Determine the [x, y] coordinate at the center of the cell enclosing the given text.  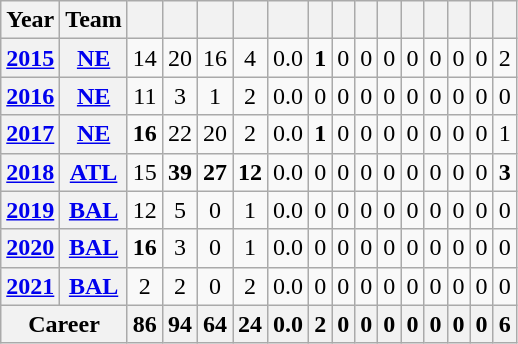
27 [214, 172]
15 [144, 172]
11 [144, 96]
4 [250, 58]
64 [214, 324]
94 [180, 324]
14 [144, 58]
2016 [30, 96]
2018 [30, 172]
ATL [94, 172]
5 [180, 210]
6 [504, 324]
Career [64, 324]
Year [30, 20]
39 [180, 172]
2015 [30, 58]
24 [250, 324]
2017 [30, 134]
2019 [30, 210]
2021 [30, 286]
Team [94, 20]
86 [144, 324]
2020 [30, 248]
22 [180, 134]
